Capture the cell that displays the provided text and extract its [x, y] central coordinate. 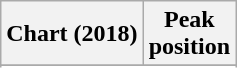
Chart (2018) [72, 34]
Peak position [189, 34]
